Output the [x, y] coordinate of the center of the cell containing the given text.  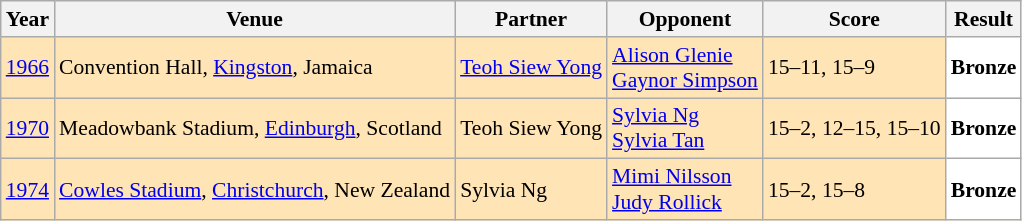
Cowles Stadium, Christchurch, New Zealand [254, 190]
Venue [254, 19]
15–11, 15–9 [854, 68]
Mimi Nilsson Judy Rollick [685, 190]
Sylvia Ng Sylvia Tan [685, 128]
1974 [28, 190]
15–2, 15–8 [854, 190]
Score [854, 19]
Meadowbank Stadium, Edinburgh, Scotland [254, 128]
1970 [28, 128]
Sylvia Ng [531, 190]
Convention Hall, Kingston, Jamaica [254, 68]
Alison Glenie Gaynor Simpson [685, 68]
1966 [28, 68]
15–2, 12–15, 15–10 [854, 128]
Result [984, 19]
Opponent [685, 19]
Partner [531, 19]
Year [28, 19]
